Provide the [x, y] coordinate of the cell's center where the given text is located.  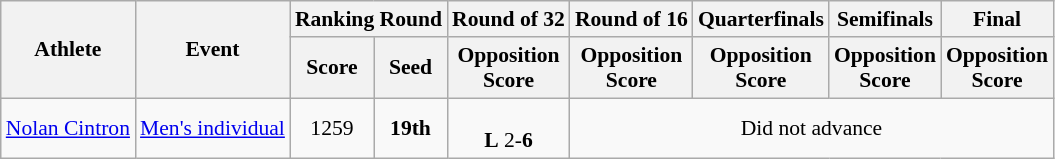
Event [212, 50]
Did not advance [812, 128]
L 2-6 [508, 128]
Ranking Round [368, 19]
Men's individual [212, 128]
Seed [410, 68]
Score [332, 68]
19th [410, 128]
Round of 16 [632, 19]
Semifinals [885, 19]
Athlete [68, 50]
Nolan Cintron [68, 128]
Final [997, 19]
Quarterfinals [761, 19]
1259 [332, 128]
Round of 32 [508, 19]
